Output the [X, Y] coordinate of the center of the cell containing the given text.  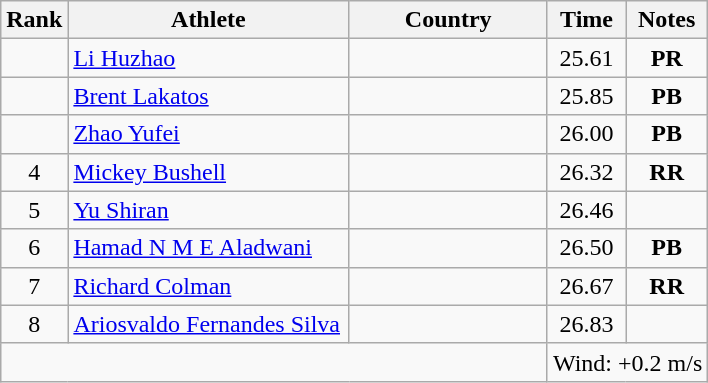
26.46 [586, 210]
Rank [34, 20]
25.61 [586, 58]
26.67 [586, 286]
Li Huzhao [208, 58]
26.00 [586, 134]
Mickey Bushell [208, 172]
Ariosvaldo Fernandes Silva [208, 324]
Notes [667, 20]
26.32 [586, 172]
8 [34, 324]
25.85 [586, 96]
6 [34, 248]
Athlete [208, 20]
26.83 [586, 324]
Zhao Yufei [208, 134]
7 [34, 286]
Yu Shiran [208, 210]
26.50 [586, 248]
PR [667, 58]
Time [586, 20]
Hamad N M E Aladwani [208, 248]
Richard Colman [208, 286]
Brent Lakatos [208, 96]
Wind: +0.2 m/s [627, 362]
5 [34, 210]
Country [448, 20]
4 [34, 172]
